Determine the [x, y] coordinate at the center of the cell enclosing the given text.  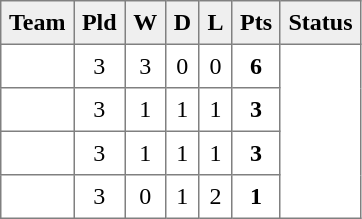
D [182, 23]
L [216, 23]
Team [38, 23]
W [145, 23]
Pts [256, 23]
Status [320, 23]
6 [256, 66]
Pld [100, 23]
2 [216, 197]
